Locate the cell with the specified text and output its (X, Y) center coordinate. 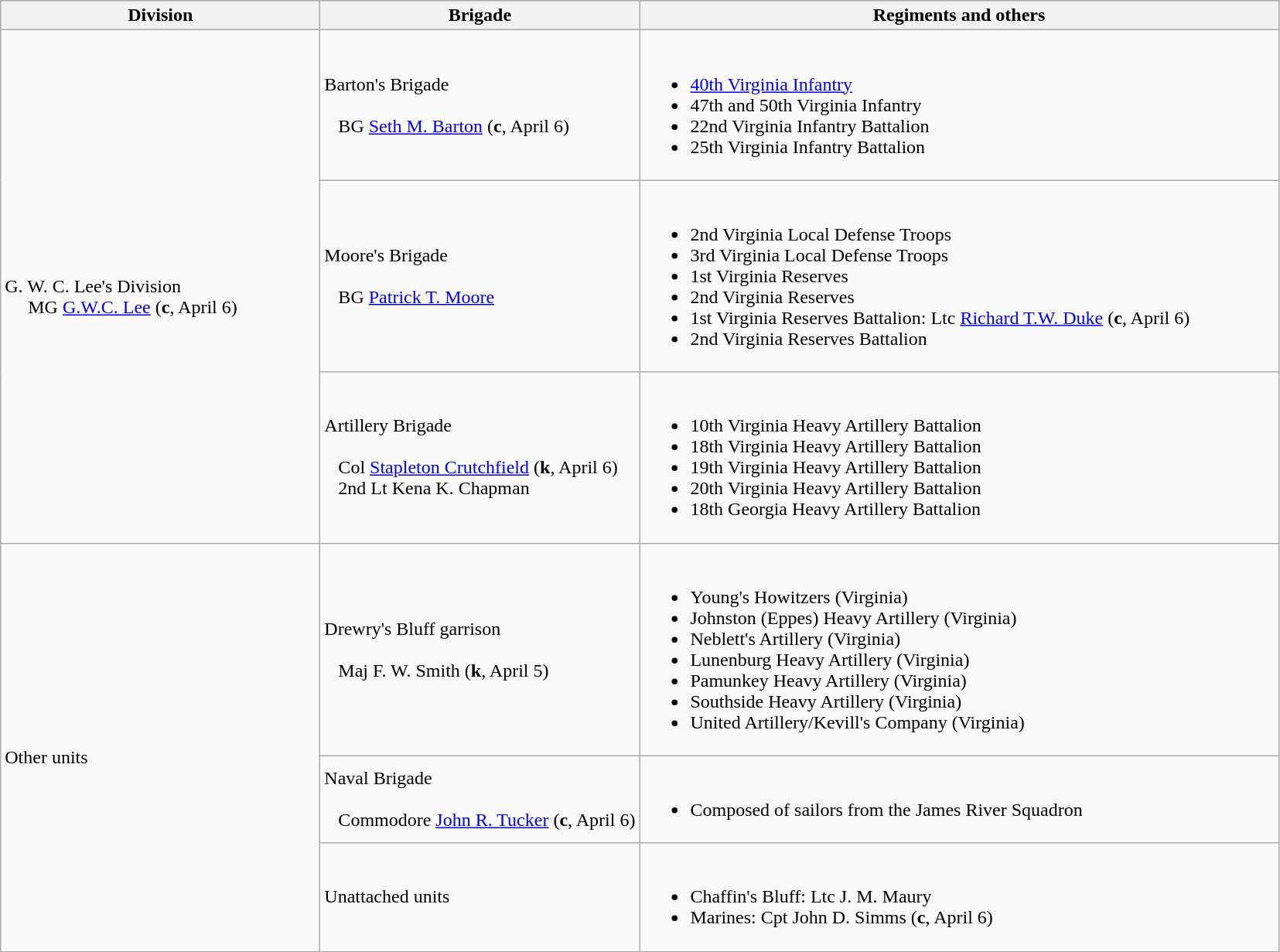
G. W. C. Lee's Division MG G.W.C. Lee (c, April 6) (161, 286)
Division (161, 15)
Regiments and others (959, 15)
Unattached units (480, 897)
Naval Brigade Commodore John R. Tucker (c, April 6) (480, 800)
40th Virginia Infantry47th and 50th Virginia Infantry22nd Virginia Infantry Battalion25th Virginia Infantry Battalion (959, 105)
Chaffin's Bluff: Ltc J. M. MauryMarines: Cpt John D. Simms (c, April 6) (959, 897)
Moore's Brigade BG Patrick T. Moore (480, 276)
Barton's Brigade BG Seth M. Barton (c, April 6) (480, 105)
Composed of sailors from the James River Squadron (959, 800)
Drewry's Bluff garrison Maj F. W. Smith (k, April 5) (480, 650)
Brigade (480, 15)
Artillery Brigade Col Stapleton Crutchfield (k, April 6) 2nd Lt Kena K. Chapman (480, 458)
Other units (161, 747)
